Determine the [x, y] coordinate at the center of the cell enclosing the given text.  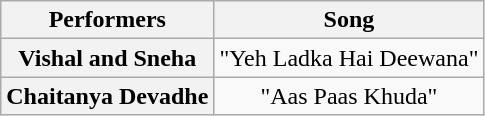
Performers [108, 20]
"Yeh Ladka Hai Deewana" [349, 58]
Vishal and Sneha [108, 58]
Chaitanya Devadhe [108, 96]
Song [349, 20]
"Aas Paas Khuda" [349, 96]
